Pinpoint the cell where the given text exists, returning its (X, Y) midpoint coordinate. 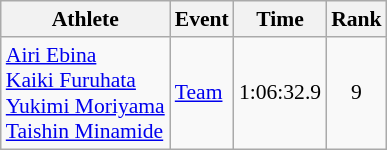
Rank (356, 19)
9 (356, 93)
1:06:32.9 (280, 93)
Athlete (86, 19)
Event (202, 19)
Team (202, 93)
Airi EbinaKaiki FuruhataYukimi MoriyamaTaishin Minamide (86, 93)
Time (280, 19)
